Return the [X, Y] coordinate for the center point of the cell that contains the specified text.  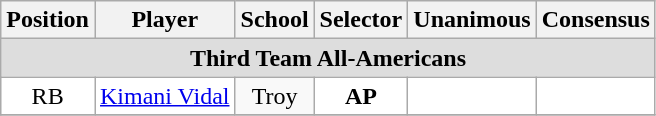
RB [48, 96]
Kimani Vidal [164, 96]
Position [48, 20]
Player [164, 20]
Troy [274, 96]
Unanimous [472, 20]
School [274, 20]
Third Team All-Americans [328, 58]
AP [361, 96]
Selector [361, 20]
Consensus [596, 20]
